Return [x, y] of the center of cell containing provided text 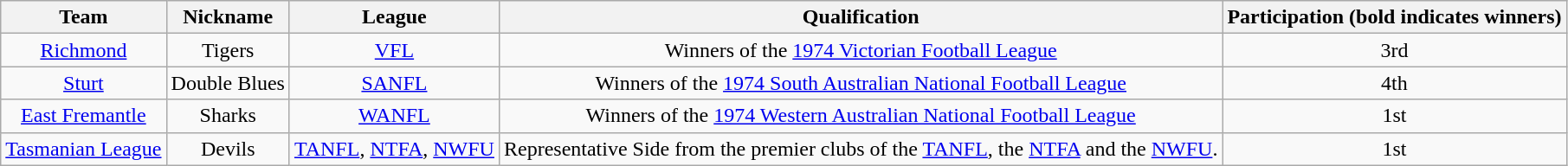
4th [1394, 83]
Winners of the 1974 Victorian Football League [861, 50]
Winners of the 1974 South Australian National Football League [861, 83]
Tigers [228, 50]
Winners of the 1974 Western Australian National Football League [861, 116]
VFL [394, 50]
3rd [1394, 50]
Devils [228, 149]
Nickname [228, 17]
League [394, 17]
Qualification [861, 17]
East Fremantle [83, 116]
Sturt [83, 83]
Richmond [83, 50]
Double Blues [228, 83]
Participation (bold indicates winners) [1394, 17]
SANFL [394, 83]
WANFL [394, 116]
Tasmanian League [83, 149]
Team [83, 17]
TANFL, NTFA, NWFU [394, 149]
Representative Side from the premier clubs of the TANFL, the NTFA and the NWFU. [861, 149]
Sharks [228, 116]
